Identify which cell holds the provided text, then report its [X, Y] central coordinate. 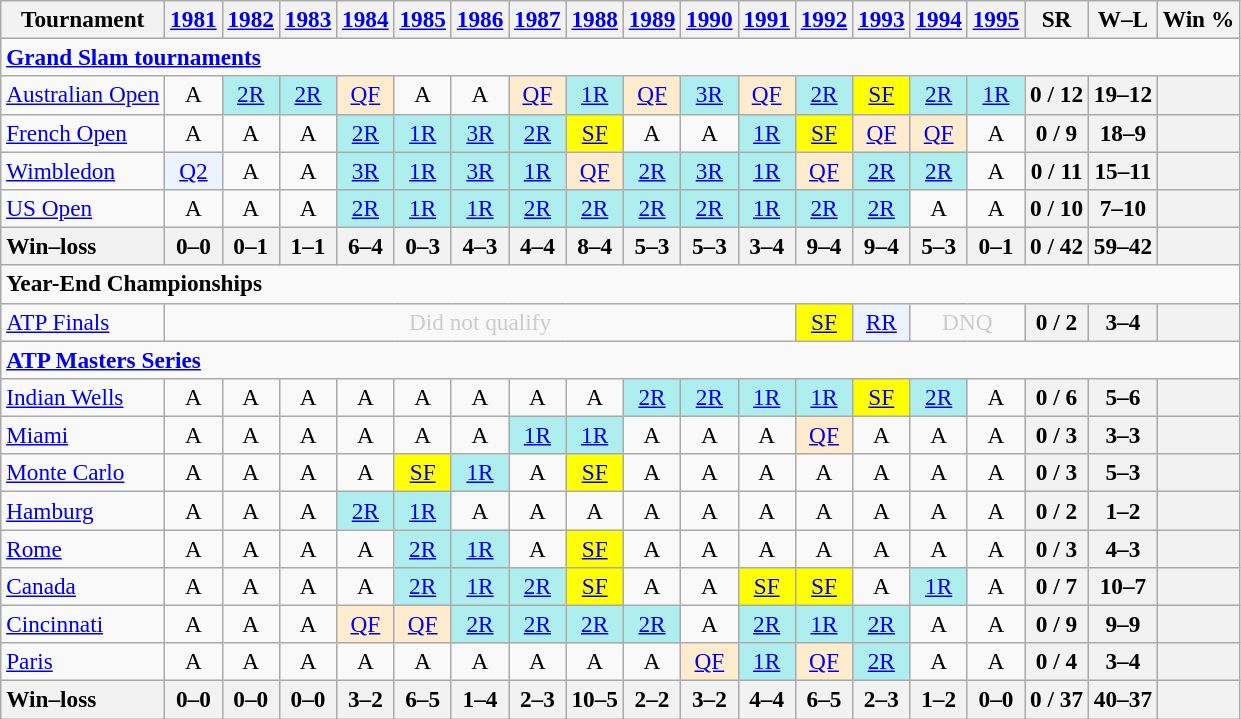
1986 [480, 19]
0 / 37 [1057, 699]
18–9 [1122, 133]
1991 [766, 19]
1–4 [480, 699]
1994 [938, 19]
10–7 [1122, 586]
Cincinnati [83, 624]
Paris [83, 662]
Australian Open [83, 95]
3–3 [1122, 435]
ATP Masters Series [620, 359]
Indian Wells [83, 397]
French Open [83, 133]
1990 [710, 19]
RR [882, 322]
1981 [194, 19]
Tournament [83, 19]
DNQ [968, 322]
7–10 [1122, 208]
8–4 [594, 246]
15–11 [1122, 170]
1992 [824, 19]
Rome [83, 548]
Monte Carlo [83, 473]
0 / 42 [1057, 246]
0–3 [422, 246]
Year-End Championships [620, 284]
1988 [594, 19]
9–9 [1122, 624]
0 / 4 [1057, 662]
Canada [83, 586]
40–37 [1122, 699]
1985 [422, 19]
2–2 [652, 699]
0 / 12 [1057, 95]
Win % [1198, 19]
Miami [83, 435]
1989 [652, 19]
0 / 6 [1057, 397]
10–5 [594, 699]
Did not qualify [480, 322]
Hamburg [83, 510]
US Open [83, 208]
1993 [882, 19]
SR [1057, 19]
0 / 11 [1057, 170]
Q2 [194, 170]
6–4 [366, 246]
Wimbledon [83, 170]
1–1 [308, 246]
1982 [250, 19]
19–12 [1122, 95]
1984 [366, 19]
W–L [1122, 19]
0 / 7 [1057, 586]
1995 [996, 19]
1987 [538, 19]
0 / 10 [1057, 208]
5–6 [1122, 397]
ATP Finals [83, 322]
Grand Slam tournaments [620, 57]
1983 [308, 19]
59–42 [1122, 246]
